Return [x, y] of the center of cell containing provided text 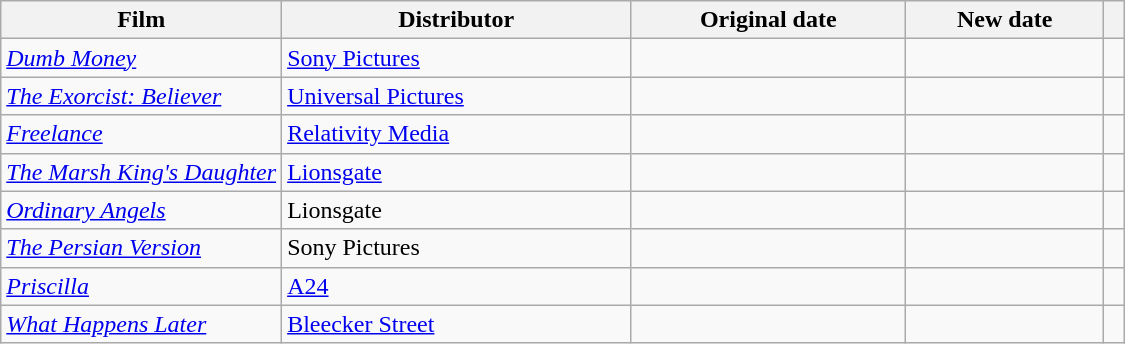
Distributor [456, 20]
Film [142, 20]
Relativity Media [456, 134]
A24 [456, 286]
Original date [768, 20]
What Happens Later [142, 324]
Universal Pictures [456, 96]
Priscilla [142, 286]
Bleecker Street [456, 324]
The Exorcist: Believer [142, 96]
The Persian Version [142, 248]
The Marsh King's Daughter [142, 172]
Dumb Money [142, 58]
Freelance [142, 134]
Ordinary Angels [142, 210]
New date [1005, 20]
